From the cell containing the given text, extract its center point as [X, Y] coordinate. 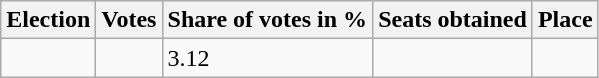
Votes [129, 20]
3.12 [268, 58]
Election [48, 20]
Place [565, 20]
Share of votes in % [268, 20]
Seats obtained [453, 20]
